Capture the cell that displays the provided text and extract its [x, y] central coordinate. 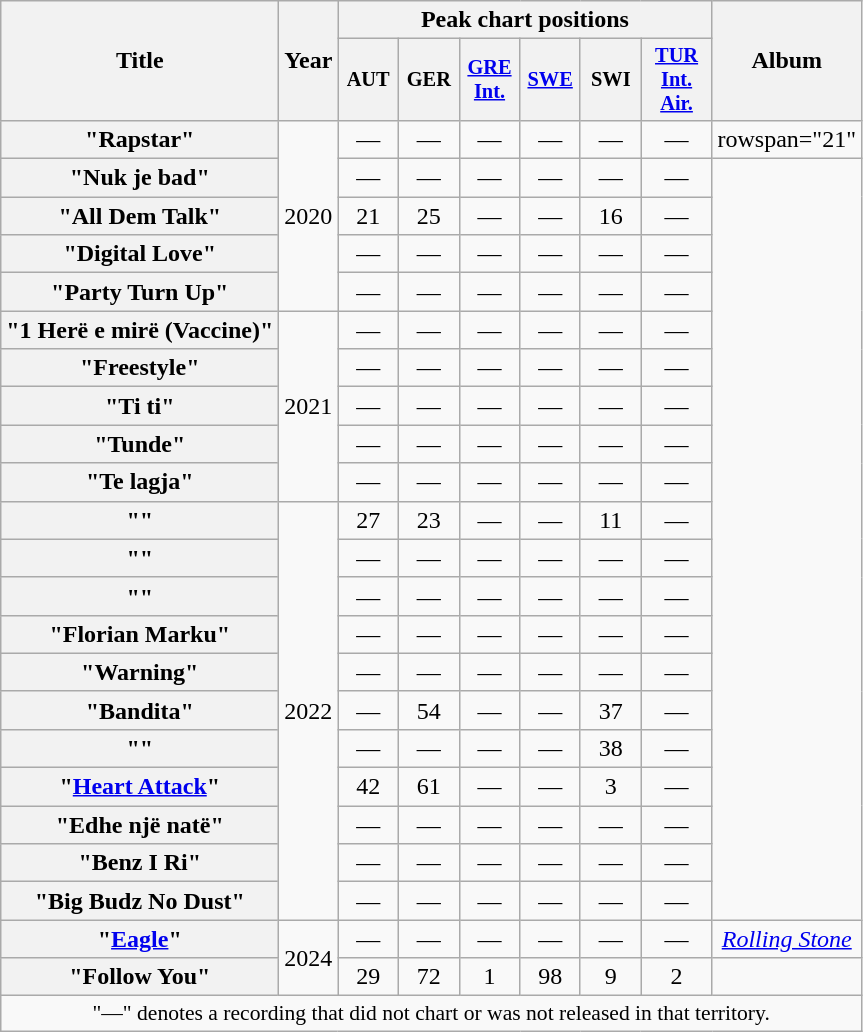
16 [610, 216]
"Nuk je bad" [140, 178]
23 [430, 520]
98 [550, 977]
"Freestyle" [140, 368]
"Big Budz No Dust" [140, 901]
25 [430, 216]
"1 Herë e mirë (Vaccine)" [140, 330]
GER [430, 80]
2021 [308, 406]
2024 [308, 958]
2020 [308, 215]
"Tunde" [140, 444]
"Edhe një natë" [140, 825]
"Bandita" [140, 710]
11 [610, 520]
"Heart Attack" [140, 787]
38 [610, 748]
Title [140, 61]
AUT [368, 80]
"Follow You" [140, 977]
"Florian Marku" [140, 634]
29 [368, 977]
"Te lagja" [140, 482]
2 [676, 977]
rowspan="21" [787, 139]
TURInt.Air. [676, 80]
61 [430, 787]
9 [610, 977]
"Warning" [140, 672]
37 [610, 710]
72 [430, 977]
SWI [610, 80]
21 [368, 216]
"Party Turn Up" [140, 292]
GREInt. [490, 80]
42 [368, 787]
Album [787, 61]
2022 [308, 710]
"Ti ti" [140, 406]
3 [610, 787]
"Digital Love" [140, 254]
Peak chart positions [525, 20]
"Rapstar" [140, 139]
1 [490, 977]
Year [308, 61]
"Eagle" [140, 939]
SWE [550, 80]
"Benz I Ri" [140, 863]
27 [368, 520]
"—" denotes a recording that did not chart or was not released in that territory. [432, 1014]
54 [430, 710]
Rolling Stone [787, 939]
"All Dem Talk" [140, 216]
